Scan for the cell matching the given text and deliver its [X, Y] coordinate at center. 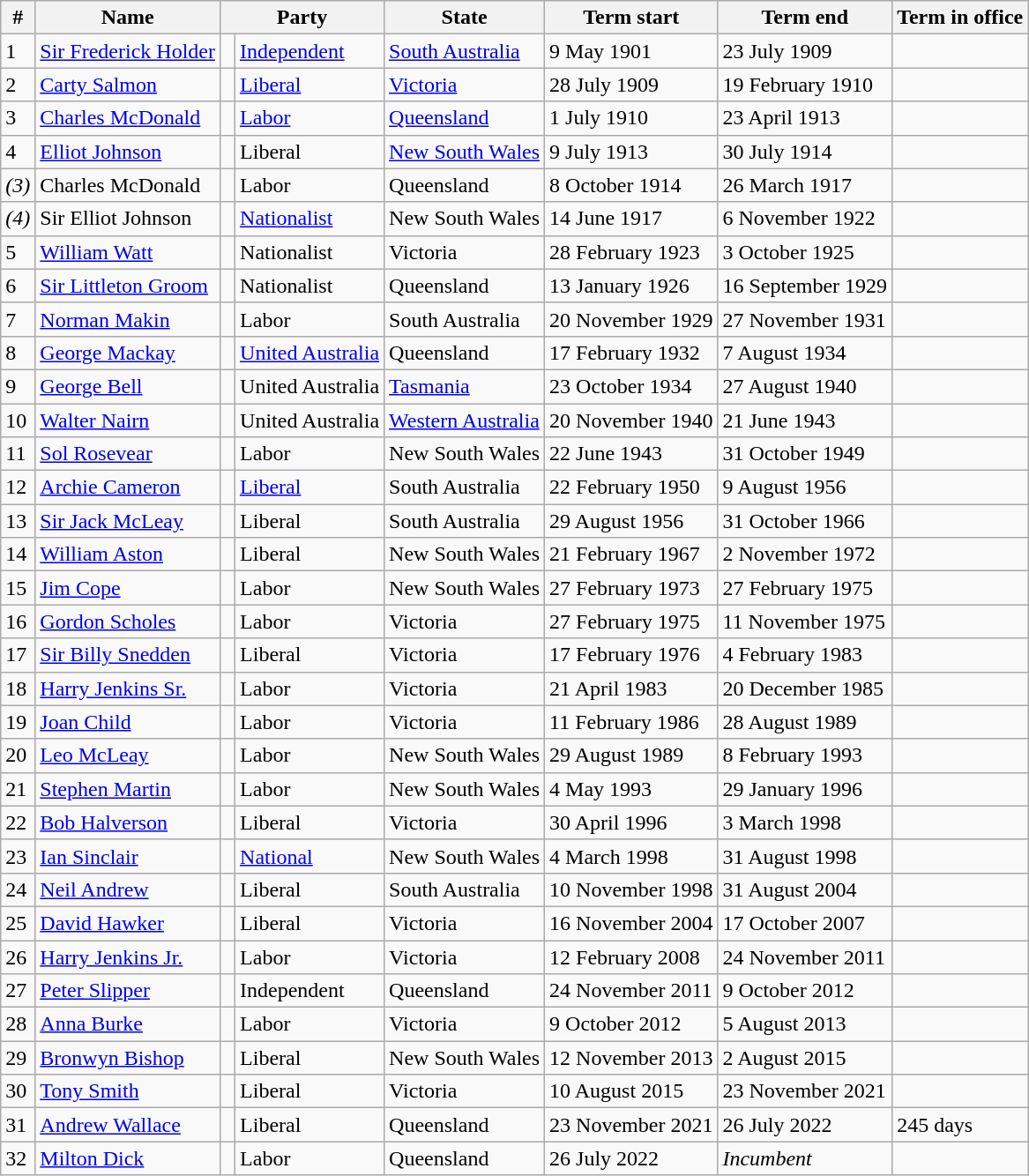
5 [18, 252]
Tony Smith [128, 1091]
3 October 1925 [805, 252]
28 August 1989 [805, 722]
Term in office [960, 18]
27 November 1931 [805, 319]
26 March 1917 [805, 185]
2 [18, 85]
28 [18, 1024]
23 [18, 856]
Archie Cameron [128, 488]
# [18, 18]
2 August 2015 [805, 1058]
Tasmania [465, 386]
14 June 1917 [631, 219]
20 December 1985 [805, 688]
Walter Nairn [128, 421]
Andrew Wallace [128, 1125]
(3) [18, 185]
16 November 2004 [631, 923]
Party [302, 18]
1 [18, 51]
16 September 1929 [805, 286]
11 November 1975 [805, 621]
22 June 1943 [631, 454]
Sir Littleton Groom [128, 286]
19 February 1910 [805, 85]
Incumbent [805, 1158]
Sir Frederick Holder [128, 51]
23 July 1909 [805, 51]
21 April 1983 [631, 688]
22 February 1950 [631, 488]
10 August 2015 [631, 1091]
Sir Billy Snedden [128, 655]
11 February 1986 [631, 722]
William Watt [128, 252]
14 [18, 555]
245 days [960, 1125]
Milton Dick [128, 1158]
27 August 1940 [805, 386]
10 [18, 421]
Harry Jenkins Jr. [128, 956]
28 February 1923 [631, 252]
23 April 1913 [805, 118]
17 February 1976 [631, 655]
Leo McLeay [128, 755]
12 November 2013 [631, 1058]
4 February 1983 [805, 655]
Bob Halverson [128, 822]
20 November 1929 [631, 319]
Jim Cope [128, 588]
13 January 1926 [631, 286]
13 [18, 521]
27 [18, 991]
12 [18, 488]
30 [18, 1091]
4 [18, 152]
Peter Slipper [128, 991]
Name [128, 18]
21 February 1967 [631, 555]
Western Australia [465, 421]
Sol Rosevear [128, 454]
Gordon Scholes [128, 621]
22 [18, 822]
21 [18, 789]
National [310, 856]
4 March 1998 [631, 856]
15 [18, 588]
24 [18, 889]
6 [18, 286]
6 November 1922 [805, 219]
32 [18, 1158]
26 [18, 956]
25 [18, 923]
(4) [18, 219]
30 July 1914 [805, 152]
1 July 1910 [631, 118]
Sir Elliot Johnson [128, 219]
Sir Jack McLeay [128, 521]
17 October 2007 [805, 923]
7 [18, 319]
31 October 1966 [805, 521]
27 February 1973 [631, 588]
9 [18, 386]
Norman Makin [128, 319]
7 August 1934 [805, 353]
4 May 1993 [631, 789]
William Aston [128, 555]
19 [18, 722]
8 February 1993 [805, 755]
31 [18, 1125]
12 February 2008 [631, 956]
20 November 1940 [631, 421]
9 May 1901 [631, 51]
Stephen Martin [128, 789]
31 August 1998 [805, 856]
31 August 2004 [805, 889]
3 March 1998 [805, 822]
Term end [805, 18]
Term start [631, 18]
Elliot Johnson [128, 152]
Joan Child [128, 722]
20 [18, 755]
16 [18, 621]
29 August 1989 [631, 755]
29 [18, 1058]
George Bell [128, 386]
Carty Salmon [128, 85]
2 November 1972 [805, 555]
Anna Burke [128, 1024]
30 April 1996 [631, 822]
8 [18, 353]
10 November 1998 [631, 889]
28 July 1909 [631, 85]
State [465, 18]
18 [18, 688]
5 August 2013 [805, 1024]
8 October 1914 [631, 185]
David Hawker [128, 923]
Neil Andrew [128, 889]
Ian Sinclair [128, 856]
29 January 1996 [805, 789]
9 July 1913 [631, 152]
31 October 1949 [805, 454]
Harry Jenkins Sr. [128, 688]
Bronwyn Bishop [128, 1058]
29 August 1956 [631, 521]
George Mackay [128, 353]
17 February 1932 [631, 353]
17 [18, 655]
3 [18, 118]
9 August 1956 [805, 488]
23 October 1934 [631, 386]
11 [18, 454]
21 June 1943 [805, 421]
